Return [x, y] of the center of cell containing provided text 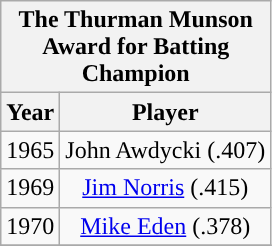
John Awdycki (.407) [166, 150]
1965 [30, 150]
1969 [30, 188]
Jim Norris (.415) [166, 188]
The Thurman Munson Award for Batting Champion [136, 47]
Year [30, 112]
Player [166, 112]
1970 [30, 226]
Mike Eden (.378) [166, 226]
